Locate the cell with the specified text and output its [X, Y] center coordinate. 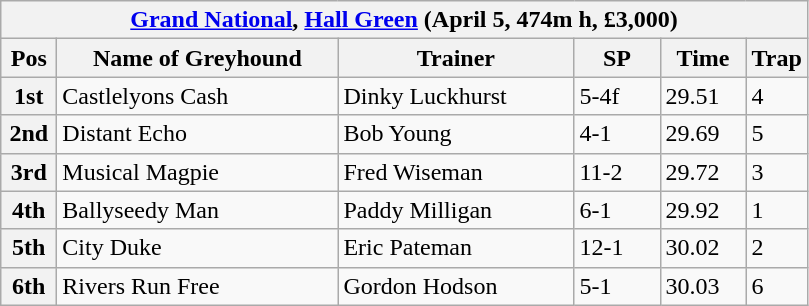
1 [776, 210]
2nd [29, 134]
5-4f [617, 96]
Time [703, 58]
SP [617, 58]
Pos [29, 58]
5-1 [617, 286]
12-1 [617, 248]
Bob Young [456, 134]
1st [29, 96]
4th [29, 210]
Name of Greyhound [198, 58]
29.69 [703, 134]
Distant Echo [198, 134]
Castlelyons Cash [198, 96]
6 [776, 286]
Trap [776, 58]
30.03 [703, 286]
29.92 [703, 210]
11-2 [617, 172]
Grand National, Hall Green (April 5, 474m h, £3,000) [404, 20]
Musical Magpie [198, 172]
Gordon Hodson [456, 286]
5th [29, 248]
Dinky Luckhurst [456, 96]
2 [776, 248]
Eric Pateman [456, 248]
6th [29, 286]
Paddy Milligan [456, 210]
30.02 [703, 248]
29.51 [703, 96]
Trainer [456, 58]
3rd [29, 172]
5 [776, 134]
29.72 [703, 172]
3 [776, 172]
Ballyseedy Man [198, 210]
4 [776, 96]
6-1 [617, 210]
Fred Wiseman [456, 172]
City Duke [198, 248]
Rivers Run Free [198, 286]
4-1 [617, 134]
